Output the [X, Y] coordinate of the center of the cell containing the given text.  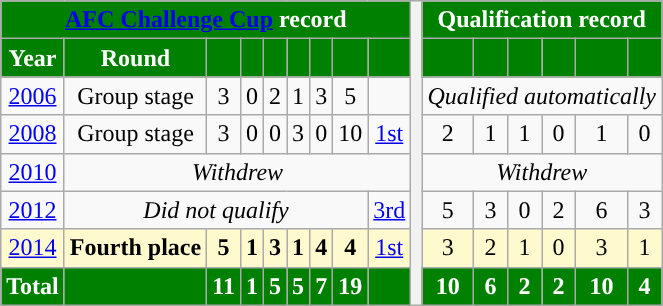
3rd [390, 210]
2010 [33, 172]
Qualification record [542, 20]
7 [322, 286]
19 [350, 286]
2008 [33, 134]
11 [224, 286]
Fourth place [135, 248]
Qualified automatically [542, 96]
AFC Challenge Cup record [206, 20]
2014 [33, 248]
2012 [33, 210]
Total [33, 286]
Did not qualify [216, 210]
2006 [33, 96]
Round [135, 58]
Year [33, 58]
